Identify which cell holds the provided text, then report its (X, Y) central coordinate. 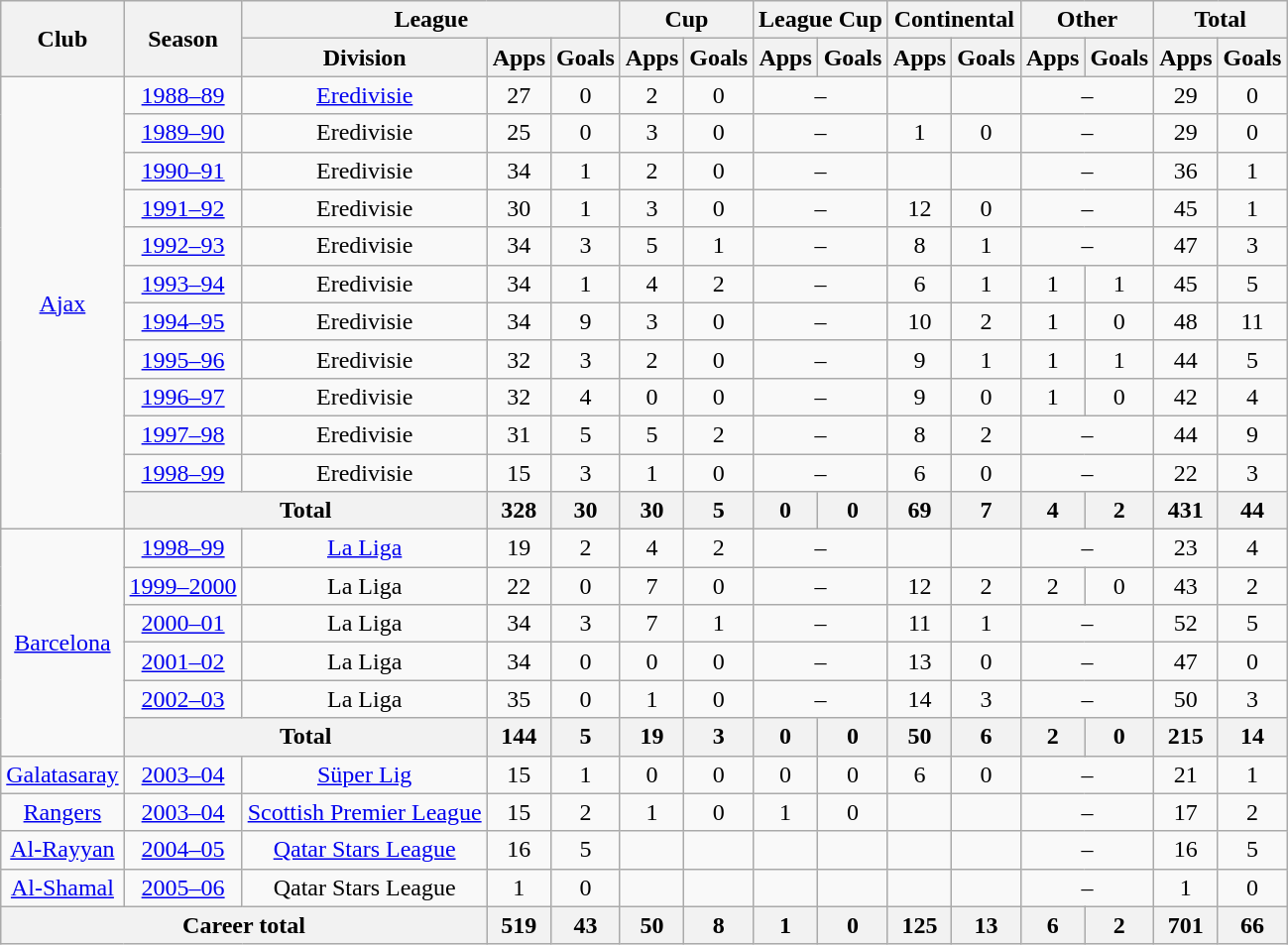
Club (62, 39)
1996–97 (182, 397)
27 (519, 95)
1997–98 (182, 434)
Scottish Premier League (365, 812)
Other (1087, 20)
Division (365, 58)
2002–03 (182, 699)
1994–95 (182, 321)
Cup (686, 20)
1989–90 (182, 133)
125 (919, 925)
Career total (244, 925)
Season (182, 39)
1993–94 (182, 284)
2005–06 (182, 887)
2000–01 (182, 624)
36 (1186, 171)
1991–92 (182, 208)
25 (519, 133)
66 (1252, 925)
2001–02 (182, 661)
35 (519, 699)
144 (519, 737)
21 (1186, 774)
215 (1186, 737)
52 (1186, 624)
League (430, 20)
1988–89 (182, 95)
519 (519, 925)
2004–05 (182, 850)
Galatasaray (62, 774)
Rangers (62, 812)
17 (1186, 812)
Barcelona (62, 643)
10 (919, 321)
1995–96 (182, 359)
Continental (954, 20)
23 (1186, 548)
31 (519, 434)
League Cup (821, 20)
48 (1186, 321)
328 (519, 511)
Al-Shamal (62, 887)
1992–93 (182, 246)
Ajax (62, 303)
Al-Rayyan (62, 850)
Süper Lig (365, 774)
431 (1186, 511)
42 (1186, 397)
701 (1186, 925)
69 (919, 511)
1999–2000 (182, 586)
1990–91 (182, 171)
